Return the (X, Y) coordinate for the center point of the cell that contains the specified text.  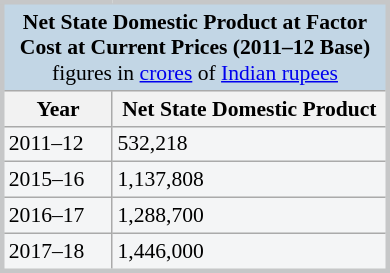
532,218 (250, 144)
1,446,000 (250, 252)
1,137,808 (250, 180)
2017–18 (57, 252)
Net State Domestic Product (250, 108)
2011–12 (57, 144)
1,288,700 (250, 215)
Year (57, 108)
2015–16 (57, 180)
Net State Domestic Product at Factor Cost at Current Prices (2011–12 Base)figures in crores of Indian rupees (195, 46)
2016–17 (57, 215)
